Detect which cell encompasses the target text, then output its (X, Y) center coordinate. 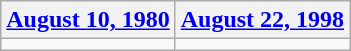
August 10, 1980 (88, 20)
August 22, 1998 (262, 20)
